Determine the (X, Y) coordinate at the center of the cell enclosing the given text.  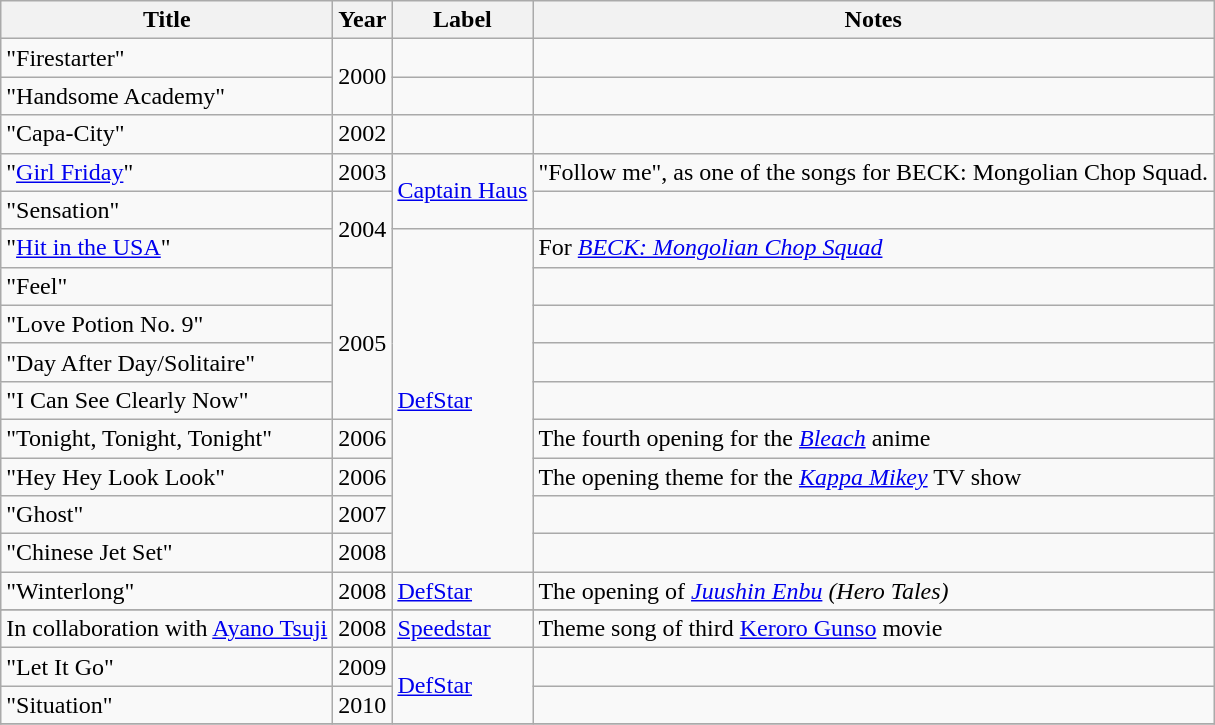
"Hit in the USA" (167, 248)
"Firestarter" (167, 58)
Notes (874, 20)
2007 (362, 515)
"Feel" (167, 286)
"Girl Friday" (167, 172)
"Day After Day/Solitaire" (167, 362)
Theme song of third Keroro Gunso movie (874, 629)
"Hey Hey Look Look" (167, 477)
Speedstar (462, 629)
Year (362, 20)
Label (462, 20)
"Winterlong" (167, 591)
"Capa-City" (167, 134)
In collaboration with Ayano Tsuji (167, 629)
The fourth opening for the Bleach anime (874, 438)
The opening theme for the Kappa Mikey TV show (874, 477)
"Handsome Academy" (167, 96)
"I Can See Clearly Now" (167, 400)
The opening of Juushin Enbu (Hero Tales) (874, 591)
2000 (362, 77)
2002 (362, 134)
"Situation" (167, 705)
For BECK: Mongolian Chop Squad (874, 248)
"Follow me", as one of the songs for BECK: Mongolian Chop Squad. (874, 172)
2004 (362, 229)
"Let It Go" (167, 667)
"Chinese Jet Set" (167, 553)
"Love Potion No. 9" (167, 324)
"Ghost" (167, 515)
2010 (362, 705)
2009 (362, 667)
"Sensation" (167, 210)
2005 (362, 343)
"Tonight, Tonight, Tonight" (167, 438)
Title (167, 20)
Captain Haus (462, 191)
2003 (362, 172)
